Return the [X, Y] coordinate for the center point of the cell that contains the specified text.  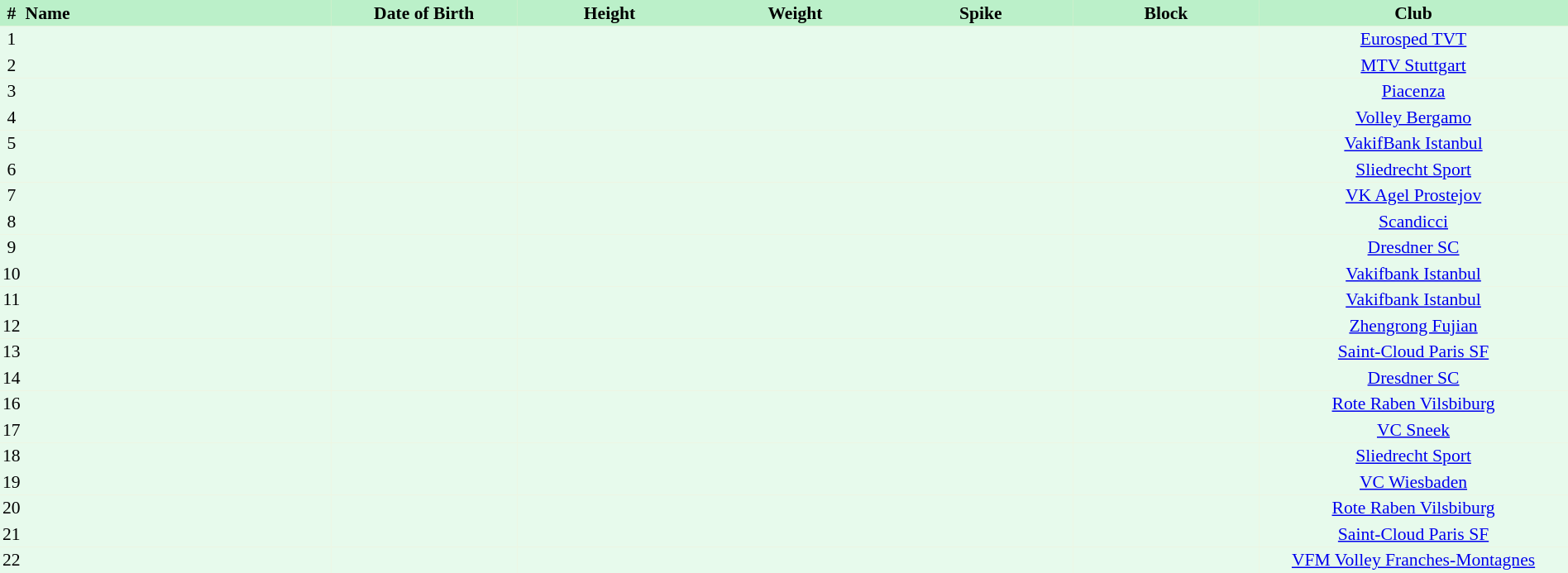
Height [610, 13]
3 [12, 91]
# [12, 13]
2 [12, 65]
VK Agel Prostejov [1413, 195]
Weight [795, 13]
Scandicci [1413, 222]
Date of Birth [424, 13]
VC Sneek [1413, 430]
17 [12, 430]
19 [12, 482]
VakifBank Istanbul [1413, 144]
4 [12, 117]
Piacenza [1413, 91]
5 [12, 144]
Eurosped TVT [1413, 40]
6 [12, 170]
10 [12, 274]
20 [12, 508]
7 [12, 195]
16 [12, 403]
1 [12, 40]
Club [1413, 13]
Block [1166, 13]
MTV Stuttgart [1413, 65]
11 [12, 299]
Zhengrong Fujian [1413, 326]
9 [12, 248]
21 [12, 534]
13 [12, 352]
8 [12, 222]
Name [177, 13]
14 [12, 378]
VC Wiesbaden [1413, 482]
18 [12, 456]
Spike [981, 13]
12 [12, 326]
Volley Bergamo [1413, 117]
